Scan for the cell matching the given text and deliver its (x, y) coordinate at center. 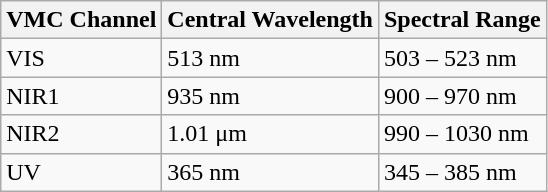
Spectral Range (462, 20)
365 nm (270, 172)
VMC Channel (82, 20)
1.01 μm (270, 134)
513 nm (270, 58)
Central Wavelength (270, 20)
NIR1 (82, 96)
503 – 523 nm (462, 58)
345 – 385 nm (462, 172)
935 nm (270, 96)
900 – 970 nm (462, 96)
NIR2 (82, 134)
990 – 1030 nm (462, 134)
VIS (82, 58)
UV (82, 172)
